Search for the cell housing the specified text and yield its (x, y) center coordinate. 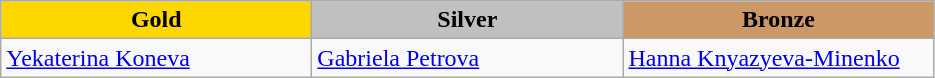
Bronze (778, 20)
Hanna Knyazyeva-Minenko (778, 58)
Gold (156, 20)
Yekaterina Koneva (156, 58)
Gabriela Petrova (468, 58)
Silver (468, 20)
